Determine the [X, Y] coordinate at the center of the cell enclosing the given text.  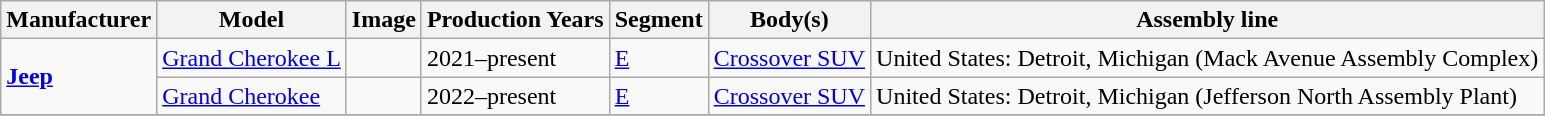
Body(s) [789, 20]
Grand Cherokee [252, 96]
2022–present [515, 96]
Image [384, 20]
Jeep [79, 77]
Production Years [515, 20]
2021–present [515, 58]
Assembly line [1208, 20]
Manufacturer [79, 20]
United States: Detroit, Michigan (Mack Avenue Assembly Complex) [1208, 58]
Segment [658, 20]
Grand Cherokee L [252, 58]
United States: Detroit, Michigan (Jefferson North Assembly Plant) [1208, 96]
Model [252, 20]
